From the cell containing the given text, extract its center point as (X, Y) coordinate. 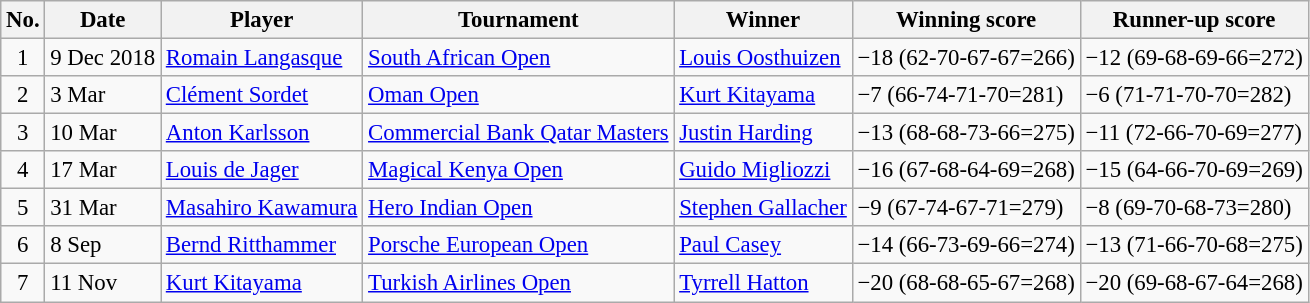
4 (23, 170)
8 Sep (103, 245)
−12 (69-68-69-66=272) (1194, 58)
Bernd Ritthammer (261, 245)
Guido Migliozzi (763, 170)
Clément Sordet (261, 95)
6 (23, 245)
9 Dec 2018 (103, 58)
Louis de Jager (261, 170)
−11 (72-66-70-69=277) (1194, 133)
−18 (62-70-67-67=266) (966, 58)
Masahiro Kawamura (261, 208)
−7 (66-74-71-70=281) (966, 95)
Magical Kenya Open (518, 170)
−20 (69-68-67-64=268) (1194, 283)
Commercial Bank Qatar Masters (518, 133)
−9 (67-74-67-71=279) (966, 208)
31 Mar (103, 208)
Romain Langasque (261, 58)
−16 (67-68-64-69=268) (966, 170)
Date (103, 20)
−13 (71-66-70-68=275) (1194, 245)
2 (23, 95)
Anton Karlsson (261, 133)
−14 (66-73-69-66=274) (966, 245)
7 (23, 283)
Stephen Gallacher (763, 208)
−6 (71-71-70-70=282) (1194, 95)
Hero Indian Open (518, 208)
No. (23, 20)
Winner (763, 20)
5 (23, 208)
Louis Oosthuizen (763, 58)
11 Nov (103, 283)
10 Mar (103, 133)
Player (261, 20)
Oman Open (518, 95)
South African Open (518, 58)
Turkish Airlines Open (518, 283)
Winning score (966, 20)
Tyrrell Hatton (763, 283)
Runner-up score (1194, 20)
17 Mar (103, 170)
3 Mar (103, 95)
Paul Casey (763, 245)
Tournament (518, 20)
−15 (64-66-70-69=269) (1194, 170)
Justin Harding (763, 133)
3 (23, 133)
−20 (68-68-65-67=268) (966, 283)
Porsche European Open (518, 245)
−13 (68-68-73-66=275) (966, 133)
−8 (69-70-68-73=280) (1194, 208)
1 (23, 58)
